Determine the [X, Y] coordinate at the center of the cell enclosing the given text.  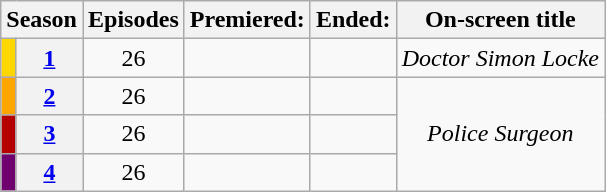
1 [49, 58]
2 [49, 96]
On-screen title [500, 20]
4 [49, 172]
Season [42, 20]
Ended: [353, 20]
Episodes [133, 20]
Doctor Simon Locke [500, 58]
Police Surgeon [500, 134]
3 [49, 134]
Premiered: [247, 20]
